Extract the [x, y] coordinate from the center of the cell holding the provided text.  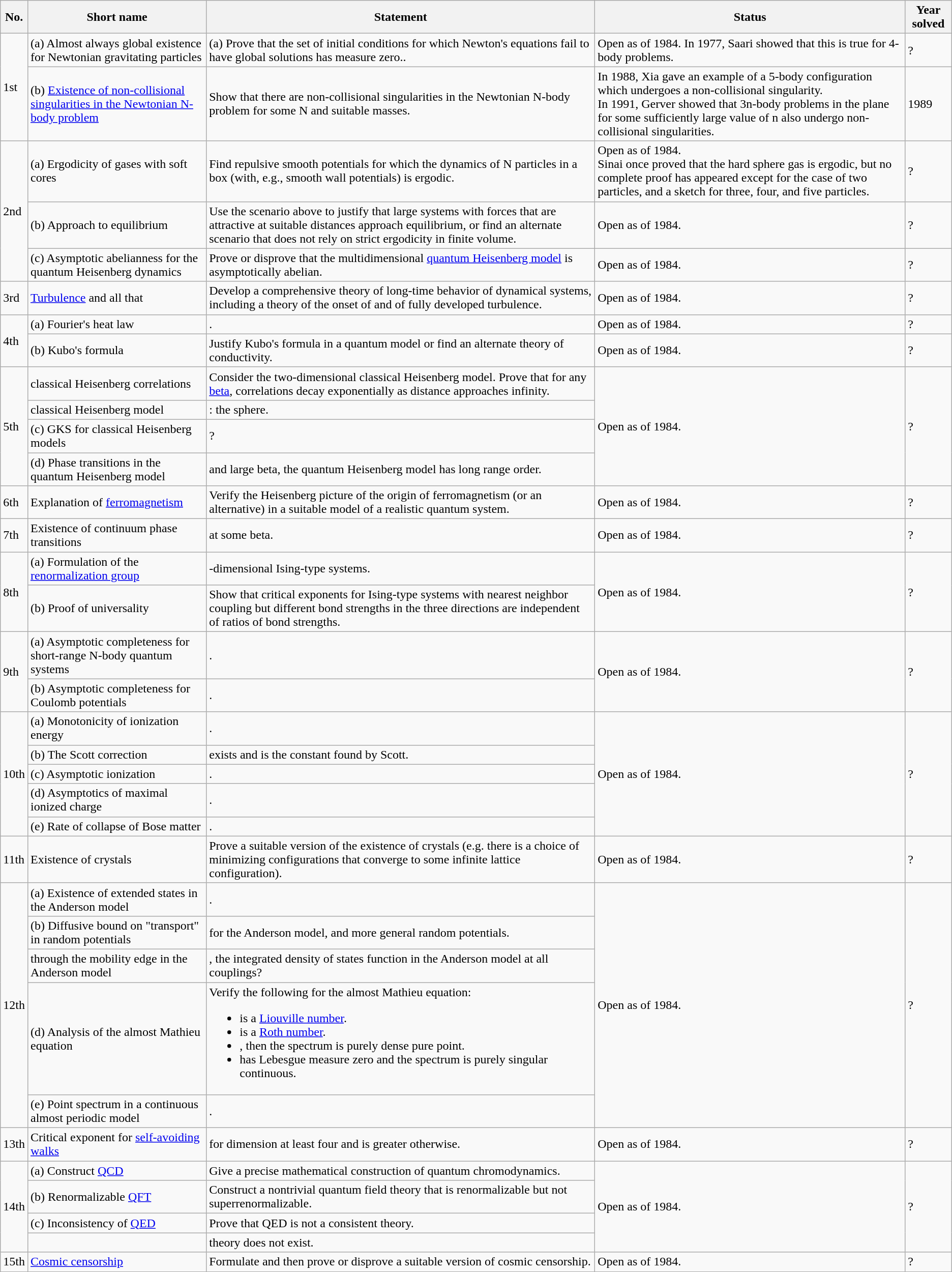
(b) Renormalizable QFT [117, 1197]
10th [14, 774]
(d) Phase transitions in the quantum Heisenberg model [117, 469]
Status [750, 17]
7th [14, 535]
Consider the two-dimensional classical Heisenberg model. Prove that for any beta, correlations decay exponentially as distance approaches infinity. [401, 384]
(a) Formulation of the renormalization group [117, 569]
Construct a nontrivial quantum field theory that is renormalizable but not superrenormalizable. [401, 1197]
(a) Asymptotic completeness for short-range N-body quantum systems [117, 655]
Turbulence and all that [117, 298]
Critical exponent for self-avoiding walks [117, 1145]
(d) Analysis of the almost Mathieu equation [117, 1038]
(a) Monotonicity of ionization energy [117, 729]
No. [14, 17]
2nd [14, 211]
Existence of continuum phase transitions [117, 535]
exists and is the constant found by Scott. [401, 755]
5th [14, 426]
(c) Inconsistency of QED [117, 1223]
3rd [14, 298]
(a) Almost always global existence for Newtonian gravitating particles [117, 50]
(c) Asymptotic abelianness for the quantum Heisenberg dynamics [117, 265]
1989 [929, 104]
through the mobility edge in the Anderson model [117, 966]
Show that there are non-collisional singularities in the Newtonian N-body problem for some N and suitable masses. [401, 104]
8th [14, 592]
14th [14, 1207]
9th [14, 672]
Find repulsive smooth potentials for which the dynamics of N particles in a box (with, e.g., smooth wall potentials) is ergodic. [401, 171]
(b) Existence of non-collisional singularities in the Newtonian N-body problem [117, 104]
classical Heisenberg model [117, 410]
(a) Prove that the set of initial conditions for which Newton's equations fail to have global solutions has measure zero.. [401, 50]
12th [14, 1005]
Explanation of ferromagnetism [117, 503]
theory does not exist. [401, 1242]
at some beta. [401, 535]
Verify the Heisenberg picture of the origin of ferromagnetism (or an alternative) in a suitable model of a realistic quantum system. [401, 503]
Year solved [929, 17]
for the Anderson model, and more general random potentials. [401, 932]
-dimensional Ising-type systems. [401, 569]
for dimension at least four and is greater otherwise. [401, 1145]
Formulate and then prove or disprove a suitable version of cosmic censorship. [401, 1262]
6th [14, 503]
(b) Approach to equilibrium [117, 225]
Short name [117, 17]
Open as of 1984. In 1977, Saari showed that this is true for 4-body problems. [750, 50]
Existence of crystals [117, 859]
classical Heisenberg correlations [117, 384]
(e) Point spectrum in a continuous almost periodic model [117, 1111]
15th [14, 1262]
and large beta, the quantum Heisenberg model has long range order. [401, 469]
Prove that QED is not a consistent theory. [401, 1223]
(b) Diffusive bound on "transport" in random potentials [117, 932]
Prove or disprove that the multidimensional quantum Heisenberg model is asymptotically abelian. [401, 265]
Cosmic censorship [117, 1262]
(c) Asymptotic ionization [117, 774]
(b) Asymptotic completeness for Coulomb potentials [117, 695]
(b) Proof of universality [117, 609]
Statement [401, 17]
: the sphere. [401, 410]
Justify Kubo's formula in a quantum model or find an alternate theory of conductivity. [401, 350]
(a) Ergodicity of gases with soft cores [117, 171]
11th [14, 859]
Give a precise mathematical construction of quantum chromodynamics. [401, 1171]
Develop a comprehensive theory of long-time behavior of dynamical systems, including a theory of the onset of and of fully developed turbulence. [401, 298]
(c) GKS for classical Heisenberg models [117, 436]
(e) Rate of collapse of Bose matter [117, 826]
(a) Construct QCD [117, 1171]
(b) The Scott correction [117, 755]
(a) Existence of extended states in the Anderson model [117, 900]
(b) Kubo's formula [117, 350]
1st [14, 88]
, the integrated density of states function in the Anderson model at all couplings? [401, 966]
4th [14, 341]
(d) Asymptotics of maximal ionized charge [117, 800]
13th [14, 1145]
(a) Fourier's heat law [117, 324]
